For the text-containing cell, return its midpoint in [x, y] coordinate format. 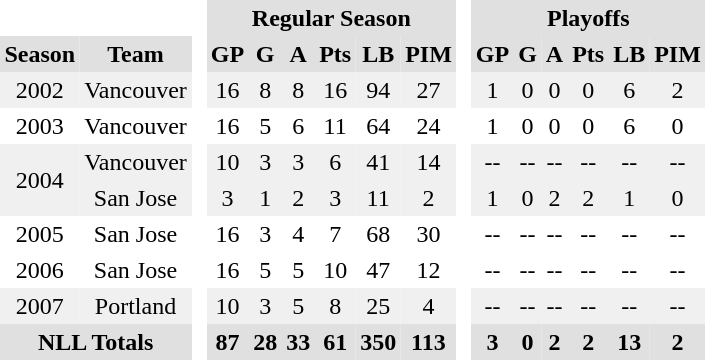
2006 [40, 270]
113 [429, 342]
PIM [429, 54]
Season [40, 54]
350 [378, 342]
68 [378, 234]
30 [429, 234]
Team [136, 54]
Playoffs [588, 18]
NLL Totals [96, 342]
2002 [40, 90]
2007 [40, 306]
47 [378, 270]
28 [266, 342]
41 [378, 162]
2004 [40, 180]
12 [429, 270]
7 [336, 234]
2003 [40, 126]
64 [378, 126]
27 [429, 90]
61 [336, 342]
14 [429, 162]
Regular Season [331, 18]
33 [298, 342]
2005 [40, 234]
94 [378, 90]
Portland [136, 306]
24 [429, 126]
25 [378, 306]
13 [630, 342]
87 [227, 342]
